Extract the [X, Y] coordinate from the center of the cell holding the provided text.  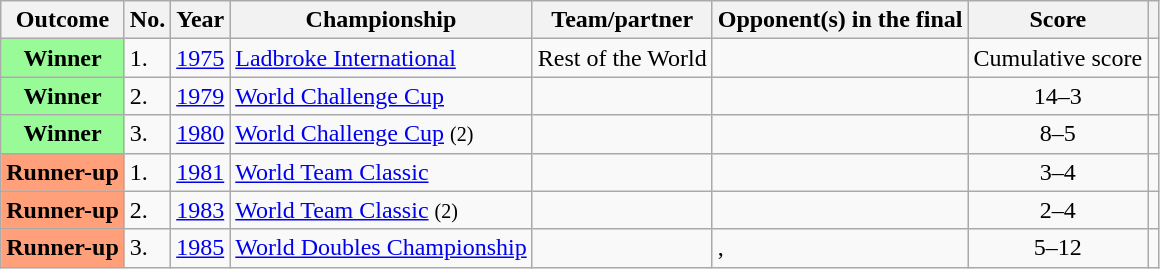
1980 [200, 134]
World Challenge Cup [381, 96]
3–4 [1058, 172]
World Doubles Championship [381, 248]
World Team Classic [381, 172]
1979 [200, 96]
1983 [200, 210]
1975 [200, 58]
Score [1058, 20]
1981 [200, 172]
Opponent(s) in the final [840, 20]
Ladbroke International [381, 58]
World Challenge Cup (2) [381, 134]
Championship [381, 20]
5–12 [1058, 248]
Team/partner [622, 20]
2–4 [1058, 210]
World Team Classic (2) [381, 210]
Cumulative score [1058, 58]
14–3 [1058, 96]
Rest of the World [622, 58]
, [840, 248]
8–5 [1058, 134]
1985 [200, 248]
Outcome [63, 20]
Year [200, 20]
No. [147, 20]
